From the cell containing the given text, extract its center point as [X, Y] coordinate. 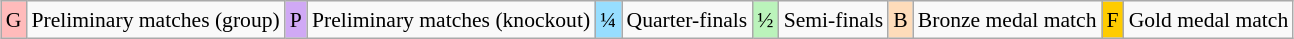
¼ [608, 20]
Bronze medal match [1008, 20]
Semi-finals [834, 20]
G [14, 20]
B [900, 20]
Quarter-finals [688, 20]
Preliminary matches (knockout) [451, 20]
F [1113, 20]
Gold medal match [1209, 20]
Preliminary matches (group) [155, 20]
½ [765, 20]
P [296, 20]
